Scan for the cell matching the given text and deliver its (X, Y) coordinate at center. 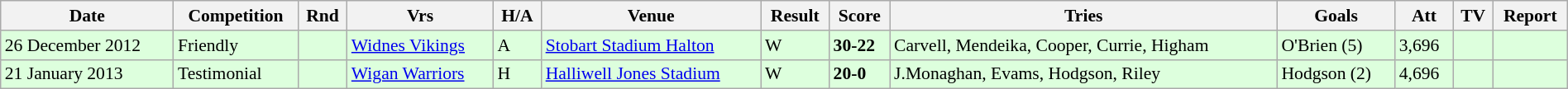
A (517, 45)
21 January 2013 (88, 74)
H (517, 74)
Competition (236, 16)
Friendly (236, 45)
TV (1473, 16)
J.Monaghan, Evams, Hodgson, Riley (1083, 74)
4,696 (1424, 74)
Wigan Warriors (420, 74)
Testimonial (236, 74)
O'Brien (5) (1336, 45)
Goals (1336, 16)
Tries (1083, 16)
26 December 2012 (88, 45)
Widnes Vikings (420, 45)
Carvell, Mendeika, Cooper, Currie, Higham (1083, 45)
H/A (517, 16)
Result (796, 16)
3,696 (1424, 45)
Rnd (323, 16)
20-0 (860, 74)
Halliwell Jones Stadium (652, 74)
Vrs (420, 16)
Hodgson (2) (1336, 74)
Stobart Stadium Halton (652, 45)
Venue (652, 16)
Att (1424, 16)
Score (860, 16)
Report (1530, 16)
30-22 (860, 45)
Date (88, 16)
